Return the (X, Y) coordinate for the center point of the cell that contains the specified text.  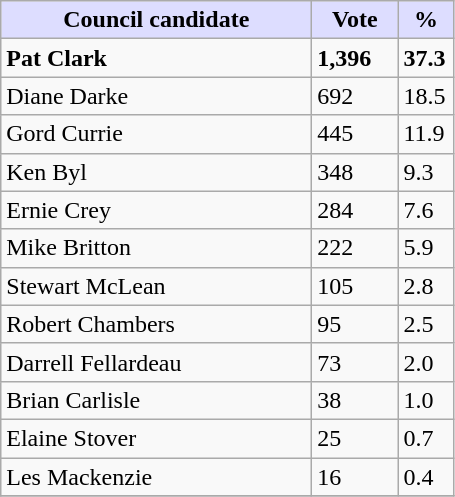
9.3 (426, 172)
Pat Clark (156, 58)
73 (355, 362)
1,396 (355, 58)
16 (355, 477)
Brian Carlisle (156, 400)
37.3 (426, 58)
Gord Currie (156, 134)
Stewart McLean (156, 286)
222 (355, 248)
5.9 (426, 248)
Vote (355, 20)
11.9 (426, 134)
Darrell Fellardeau (156, 362)
18.5 (426, 96)
105 (355, 286)
Ken Byl (156, 172)
Mike Britton (156, 248)
0.4 (426, 477)
Ernie Crey (156, 210)
2.8 (426, 286)
0.7 (426, 438)
348 (355, 172)
7.6 (426, 210)
Robert Chambers (156, 324)
Council candidate (156, 20)
692 (355, 96)
Diane Darke (156, 96)
2.0 (426, 362)
95 (355, 324)
445 (355, 134)
38 (355, 400)
25 (355, 438)
284 (355, 210)
1.0 (426, 400)
Elaine Stover (156, 438)
% (426, 20)
Les Mackenzie (156, 477)
2.5 (426, 324)
